Search for the cell housing the specified text and yield its (X, Y) center coordinate. 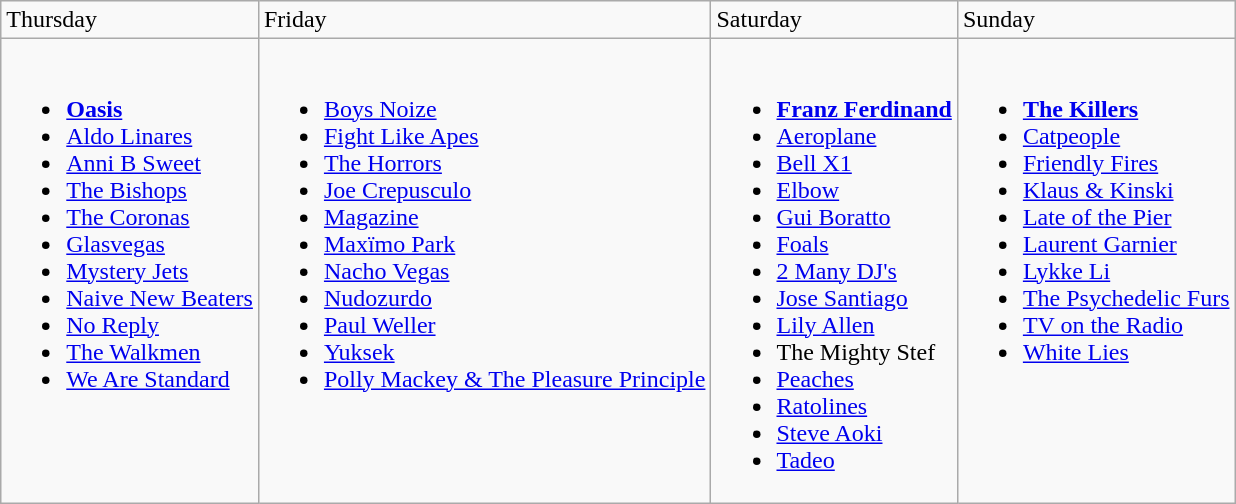
Franz FerdinandAeroplaneBell X1ElbowGui BorattoFoals2 Many DJ'sJose SantiagoLily AllenThe Mighty StefPeachesRatolinesSteve AokiTadeo (834, 271)
The KillersCatpeopleFriendly FiresKlaus & KinskiLate of the PierLaurent GarnierLykke LiThe Psychedelic FursTV on the RadioWhite Lies (1096, 271)
Friday (484, 20)
Boys NoizeFight Like ApesThe HorrorsJoe CrepusculoMagazineMaxïmo ParkNacho VegasNudozurdoPaul WellerYuksekPolly Mackey & The Pleasure Principle (484, 271)
OasisAldo LinaresAnni B SweetThe BishopsThe CoronasGlasvegasMystery JetsNaive New BeatersNo ReplyThe WalkmenWe Are Standard (130, 271)
Thursday (130, 20)
Saturday (834, 20)
Sunday (1096, 20)
